Capture the cell that displays the provided text and extract its [X, Y] central coordinate. 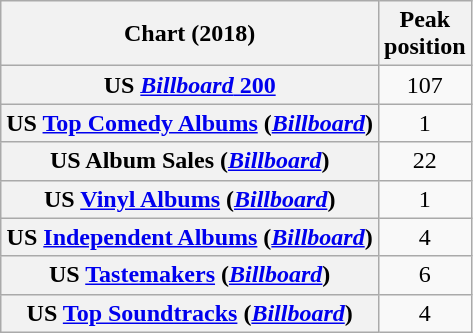
US Top Soundtracks (Billboard) [190, 313]
Peakposition [425, 34]
107 [425, 85]
US Tastemakers (Billboard) [190, 275]
Chart (2018) [190, 34]
US Independent Albums (Billboard) [190, 237]
US Album Sales (Billboard) [190, 161]
6 [425, 275]
US Vinyl Albums (Billboard) [190, 199]
US Billboard 200 [190, 85]
US Top Comedy Albums (Billboard) [190, 123]
22 [425, 161]
